For the text-containing cell, return its midpoint in [x, y] coordinate format. 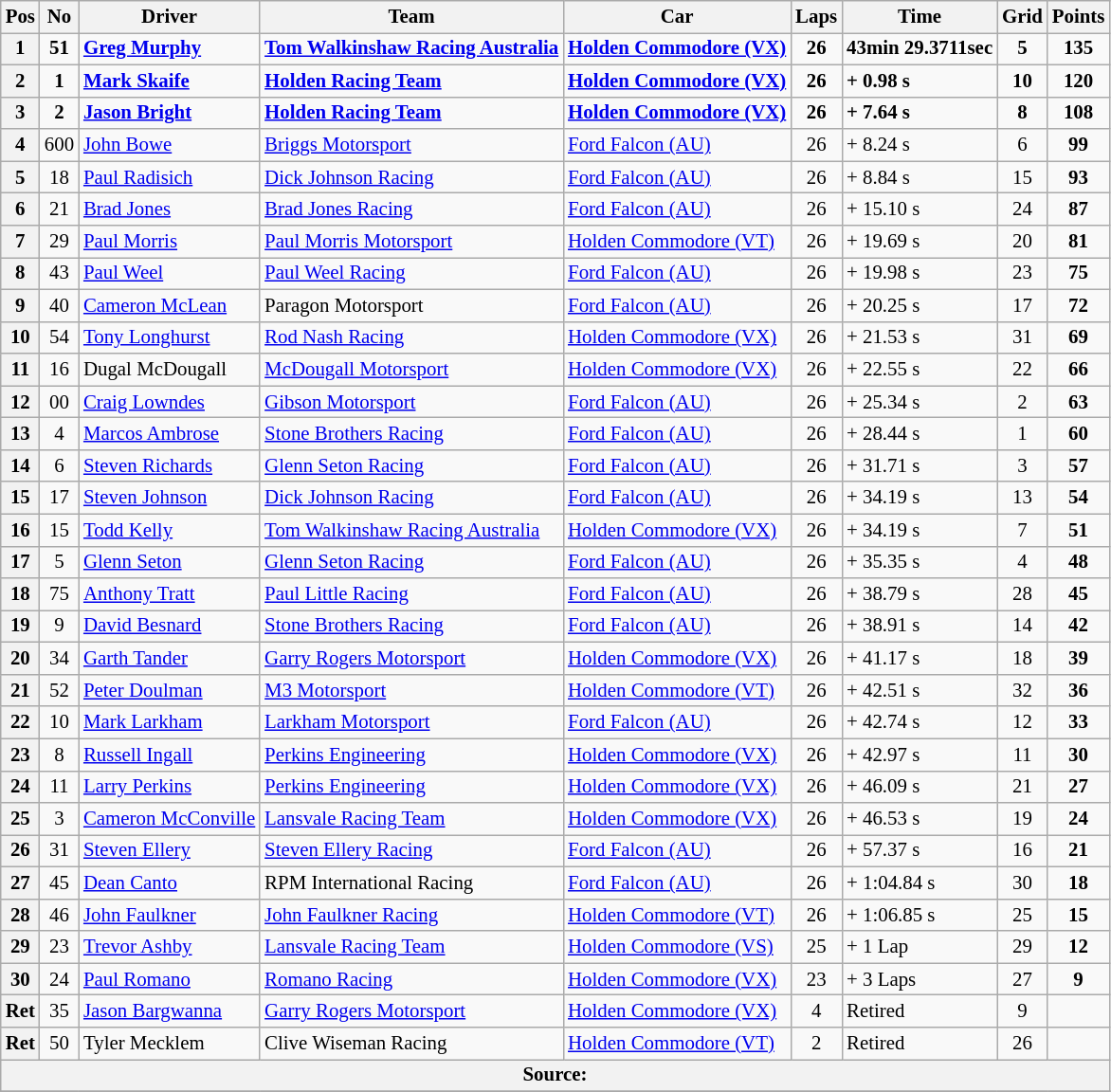
+ 28.44 s [920, 434]
Brad Jones [169, 209]
57 [1079, 465]
Steven Ellery Racing [411, 851]
99 [1079, 145]
Peter Doulman [169, 690]
Gibson Motorsport [411, 402]
John Bowe [169, 145]
+ 42.51 s [920, 690]
87 [1079, 209]
Holden Commodore (VS) [677, 947]
36 [1079, 690]
Mark Larkham [169, 722]
69 [1079, 337]
93 [1079, 177]
108 [1079, 113]
Larry Perkins [169, 787]
Driver [169, 17]
Clive Wiseman Racing [411, 1044]
+ 8.84 s [920, 177]
+ 1:06.85 s [920, 915]
+ 19.69 s [920, 242]
Paul Weel [169, 273]
Paul Morris Motorsport [411, 242]
60 [1079, 434]
Russell Ingall [169, 755]
RPM International Racing [411, 883]
Steven Ellery [169, 851]
Jason Bargwanna [169, 1011]
+ 21.53 s [920, 337]
+ 0.98 s [920, 81]
+ 3 Laps [920, 979]
+ 1:04.84 s [920, 883]
+ 15.10 s [920, 209]
+ 42.74 s [920, 722]
Glenn Seton [169, 562]
33 [1079, 722]
+ 1 Lap [920, 947]
John Faulkner Racing [411, 915]
+ 35.35 s [920, 562]
Pos [21, 17]
Cameron McConville [169, 819]
Tyler Mecklem [169, 1044]
Rod Nash Racing [411, 337]
Steven Richards [169, 465]
600 [59, 145]
David Besnard [169, 627]
+ 7.64 s [920, 113]
39 [1079, 659]
Steven Johnson [169, 498]
Jason Bright [169, 113]
Dugal McDougall [169, 370]
Mark Skaife [169, 81]
Paragon Motorsport [411, 305]
Team [411, 17]
Greg Murphy [169, 48]
No [59, 17]
43 [59, 273]
+ 22.55 s [920, 370]
+ 46.53 s [920, 819]
46 [59, 915]
John Faulkner [169, 915]
Paul Morris [169, 242]
34 [59, 659]
+ 31.71 s [920, 465]
M3 Motorsport [411, 690]
32 [1022, 690]
+ 38.91 s [920, 627]
+ 19.98 s [920, 273]
Romano Racing [411, 979]
Todd Kelly [169, 530]
52 [59, 690]
Car [677, 17]
Grid [1022, 17]
Cameron McLean [169, 305]
81 [1079, 242]
72 [1079, 305]
Paul Weel Racing [411, 273]
McDougall Motorsport [411, 370]
135 [1079, 48]
63 [1079, 402]
40 [59, 305]
+ 25.34 s [920, 402]
43min 29.3711sec [920, 48]
Time [920, 17]
+ 20.25 s [920, 305]
Points [1079, 17]
Source: [555, 1076]
Craig Lowndes [169, 402]
35 [59, 1011]
48 [1079, 562]
Marcos Ambrose [169, 434]
+ 57.37 s [920, 851]
+ 42.97 s [920, 755]
Larkham Motorsport [411, 722]
+ 41.17 s [920, 659]
Trevor Ashby [169, 947]
Dean Canto [169, 883]
Laps [816, 17]
Paul Little Racing [411, 594]
Paul Romano [169, 979]
Paul Radisich [169, 177]
00 [59, 402]
Garth Tander [169, 659]
120 [1079, 81]
+ 8.24 s [920, 145]
50 [59, 1044]
Brad Jones Racing [411, 209]
+ 38.79 s [920, 594]
42 [1079, 627]
Anthony Tratt [169, 594]
+ 46.09 s [920, 787]
Briggs Motorsport [411, 145]
Tony Longhurst [169, 337]
66 [1079, 370]
